Locate the cell with the specified text and output its (X, Y) center coordinate. 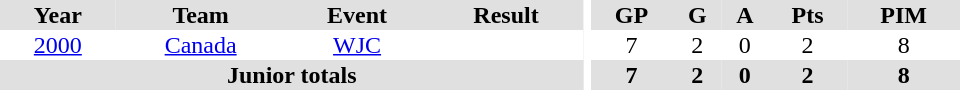
Result (506, 15)
Pts (808, 15)
A (745, 15)
Team (201, 15)
Junior totals (292, 75)
PIM (904, 15)
Event (358, 15)
WJC (358, 45)
G (698, 15)
2000 (58, 45)
Year (58, 15)
Canada (201, 45)
GP (631, 15)
